Return (x, y) of the center of cell containing provided text 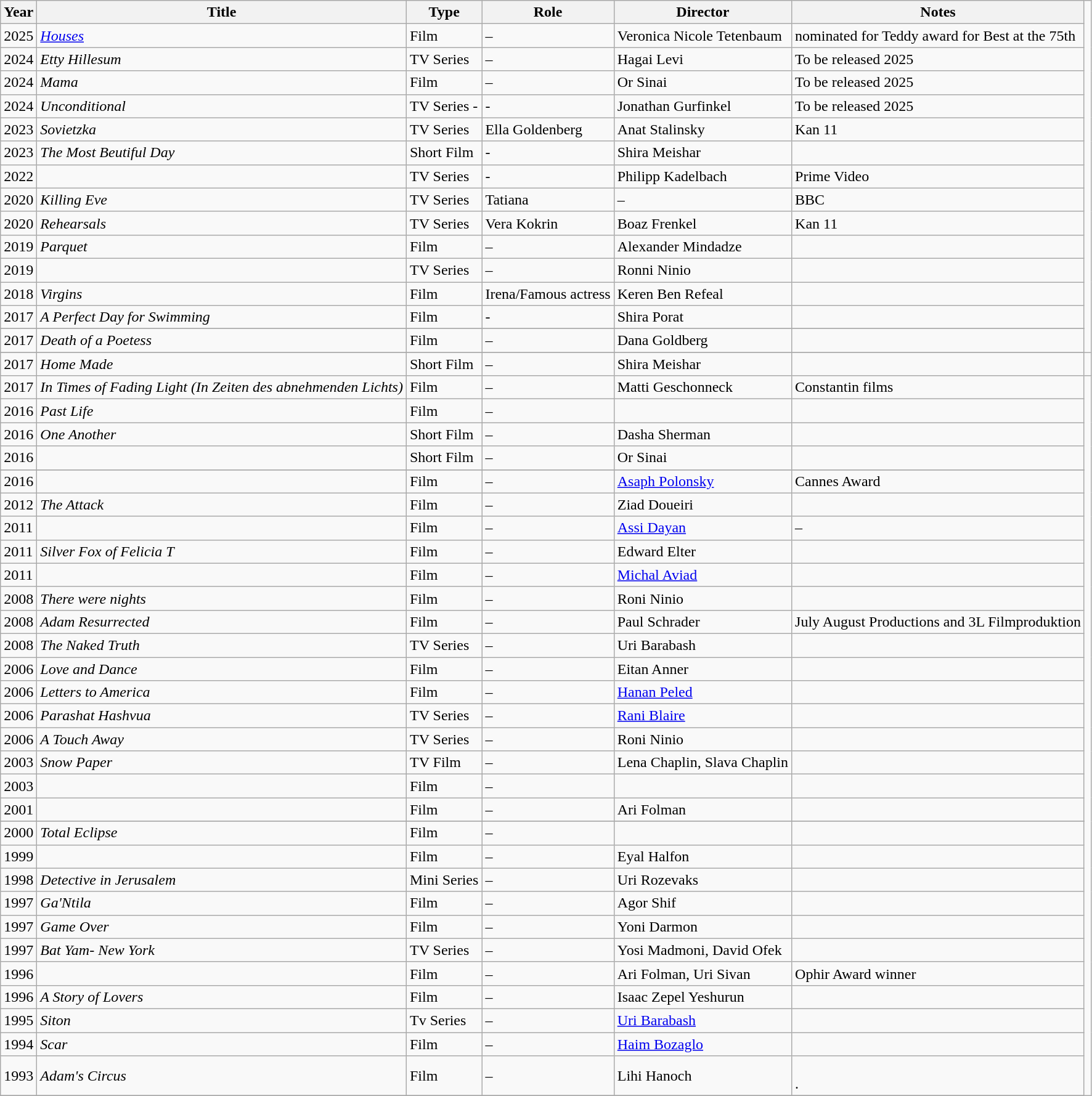
Cannes Award (938, 481)
Matti Geschonneck (703, 388)
Unconditional (222, 106)
Siton (222, 1020)
Prime Video (938, 176)
Director (703, 12)
Type (444, 12)
Yoni Darmon (703, 927)
Lihi Hanoch (703, 1076)
Parashat Hashvua (222, 716)
Rani Blaire (703, 716)
Shira Porat (703, 317)
Constantin films (938, 388)
Sovietzka (222, 129)
Ari Folman, Uri Sivan (703, 973)
Agor Shif (703, 903)
A Perfect Day for Swimming (222, 317)
Tatiana (548, 200)
. (938, 1076)
Uri Rozevaks (703, 880)
Total Eclipse (222, 833)
Veronica Nicole Tetenbaum (703, 36)
1999 (18, 856)
Dana Goldberg (703, 341)
Letters to America (222, 692)
Love and Dance (222, 668)
2018 (18, 294)
Death of a Poetess (222, 341)
2000 (18, 833)
Role (548, 12)
A Story of Lovers (222, 997)
TV Series - (444, 106)
Asaph Polonsky (703, 481)
Adam Resurrected (222, 622)
Dasha Sherman (703, 434)
There were nights (222, 598)
1994 (18, 1044)
2012 (18, 505)
Etty Hillesum (222, 59)
One Another (222, 434)
Paul Schrader (703, 622)
Year (18, 12)
nominated for Teddy award for Best at the 75th (938, 36)
2001 (18, 810)
Silver Fox of Felicia T (222, 551)
Vera Kokrin (548, 223)
Virgins (222, 294)
Adam's Circus (222, 1076)
Michal Aviad (703, 575)
Irena/Famous actress (548, 294)
Detective in Jerusalem (222, 880)
Ziad Doueiri (703, 505)
Edward Elter (703, 551)
Tv Series (444, 1020)
A Touch Away (222, 739)
Snow Paper (222, 763)
Philipp Kadelbach (703, 176)
The Most Beutiful Day (222, 153)
TV Film (444, 763)
Rehearsals (222, 223)
Scar (222, 1044)
Ophir Award winner (938, 973)
Notes (938, 12)
Lena Chaplin, Slava Chaplin (703, 763)
Ronni Ninio (703, 270)
The Naked Truth (222, 645)
In Times of Fading Light (In Zeiten des abnehmenden Lichts) (222, 388)
Houses (222, 36)
2022 (18, 176)
Game Over (222, 927)
Eyal Halfon (703, 856)
Keren Ben Refeal (703, 294)
Haim Bozaglo (703, 1044)
Anat Stalinsky (703, 129)
Jonathan Gurfinkel (703, 106)
Killing Eve (222, 200)
Mama (222, 83)
Past Life (222, 411)
Hanan Peled (703, 692)
Isaac Zepel Yeshurun (703, 997)
Alexander Mindadze (703, 246)
BBC (938, 200)
2025 (18, 36)
Ella Goldenberg (548, 129)
Hagai Levi (703, 59)
Ga'Ntila (222, 903)
1993 (18, 1076)
Boaz Frenkel (703, 223)
Bat Yam- New York (222, 950)
Assi Dayan (703, 528)
1998 (18, 880)
1995 (18, 1020)
Title (222, 12)
July August Productions and 3L Filmproduktion (938, 622)
Yosi Madmoni, David Ofek (703, 950)
Home Made (222, 364)
The Attack (222, 505)
Eitan Anner (703, 668)
Ari Folman (703, 810)
Mini Series (444, 880)
Parquet (222, 246)
